Detect which cell encompasses the target text, then output its (x, y) center coordinate. 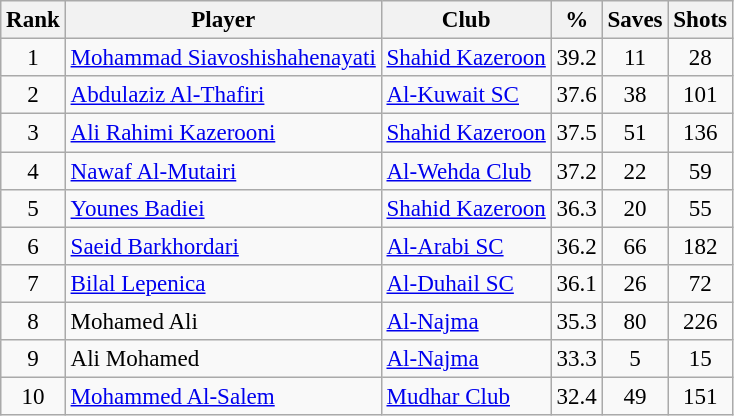
38 (635, 95)
72 (700, 284)
Rank (33, 20)
Al-Arabi SC (466, 246)
151 (700, 397)
80 (635, 322)
Ali Rahimi Kazerooni (223, 133)
36.1 (576, 284)
Younes Badiei (223, 209)
28 (700, 58)
Mohammad Siavoshishahenayati (223, 58)
8 (33, 322)
36.2 (576, 246)
Nawaf Al-Mutairi (223, 171)
Abdulaziz Al-Thafiri (223, 95)
1 (33, 58)
39.2 (576, 58)
37.6 (576, 95)
3 (33, 133)
55 (700, 209)
7 (33, 284)
10 (33, 397)
6 (33, 246)
36.3 (576, 209)
26 (635, 284)
182 (700, 246)
2 (33, 95)
Al-Duhail SC (466, 284)
11 (635, 58)
33.3 (576, 359)
20 (635, 209)
37.5 (576, 133)
% (576, 20)
Saeid Barkhordari (223, 246)
49 (635, 397)
Bilal Lepenica (223, 284)
Mohamed Ali (223, 322)
Saves (635, 20)
Mudhar Club (466, 397)
Al-Wehda Club (466, 171)
51 (635, 133)
Al-Kuwait SC (466, 95)
37.2 (576, 171)
Player (223, 20)
136 (700, 133)
226 (700, 322)
22 (635, 171)
Ali Mohamed (223, 359)
101 (700, 95)
35.3 (576, 322)
66 (635, 246)
32.4 (576, 397)
Shots (700, 20)
9 (33, 359)
Mohammed Al-Salem (223, 397)
Club (466, 20)
4 (33, 171)
15 (700, 359)
59 (700, 171)
